Determine the [x, y] coordinate at the center of the cell enclosing the given text.  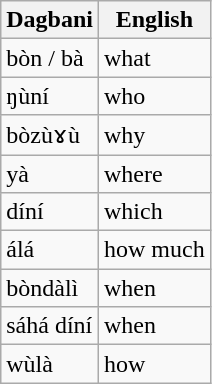
yà [50, 173]
álá [50, 250]
who [155, 96]
English [155, 20]
sáhá díní [50, 326]
bòndàlì [50, 288]
how [155, 364]
how much [155, 250]
díní [50, 212]
ŋùní [50, 96]
Dagbani [50, 20]
what [155, 58]
wùlà [50, 364]
bòzùɤù [50, 135]
where [155, 173]
why [155, 135]
bòn / bà [50, 58]
which [155, 212]
